From the cell containing the given text, extract its center point as [X, Y] coordinate. 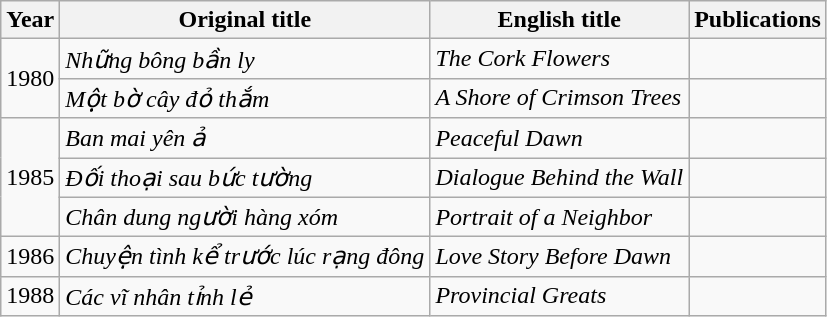
A Shore of Crimson Trees [560, 98]
The Cork Flowers [560, 59]
Provincial Greats [560, 296]
Những bông bần ly [245, 59]
Year [30, 20]
1986 [30, 257]
1988 [30, 296]
Chuyện tình kể trước lúc rạng đông [245, 257]
Peaceful Dawn [560, 138]
Các vĩ nhân tỉnh lẻ [245, 296]
Dialogue Behind the Wall [560, 178]
1985 [30, 178]
Một bờ cây đỏ thắm [245, 98]
Portrait of a Neighbor [560, 217]
Chân dung người hàng xóm [245, 217]
English title [560, 20]
Publications [758, 20]
Đối thoại sau bức tường [245, 178]
Ban mai yên ả [245, 138]
Original title [245, 20]
Love Story Before Dawn [560, 257]
1980 [30, 78]
